Search for the cell housing the specified text and yield its (x, y) center coordinate. 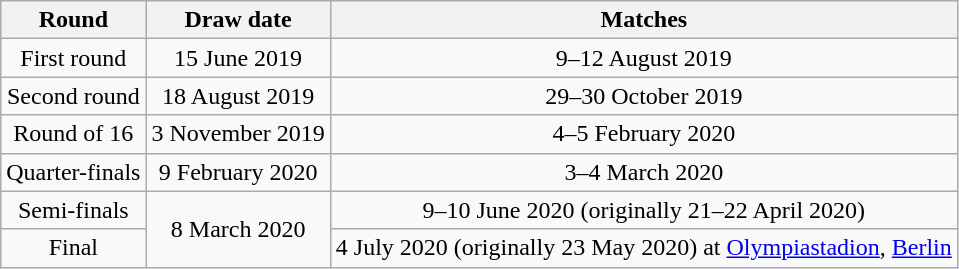
Final (74, 248)
Round of 16 (74, 134)
9–12 August 2019 (644, 58)
8 March 2020 (238, 229)
First round (74, 58)
Quarter-finals (74, 172)
4–5 February 2020 (644, 134)
3 November 2019 (238, 134)
9–10 June 2020 (originally 21–22 April 2020) (644, 210)
Semi-finals (74, 210)
9 February 2020 (238, 172)
18 August 2019 (238, 96)
Draw date (238, 20)
29–30 October 2019 (644, 96)
3–4 March 2020 (644, 172)
4 July 2020 (originally 23 May 2020) at Olympiastadion, Berlin (644, 248)
Matches (644, 20)
Round (74, 20)
15 June 2019 (238, 58)
Second round (74, 96)
